Output the [X, Y] coordinate of the center of the cell containing the given text.  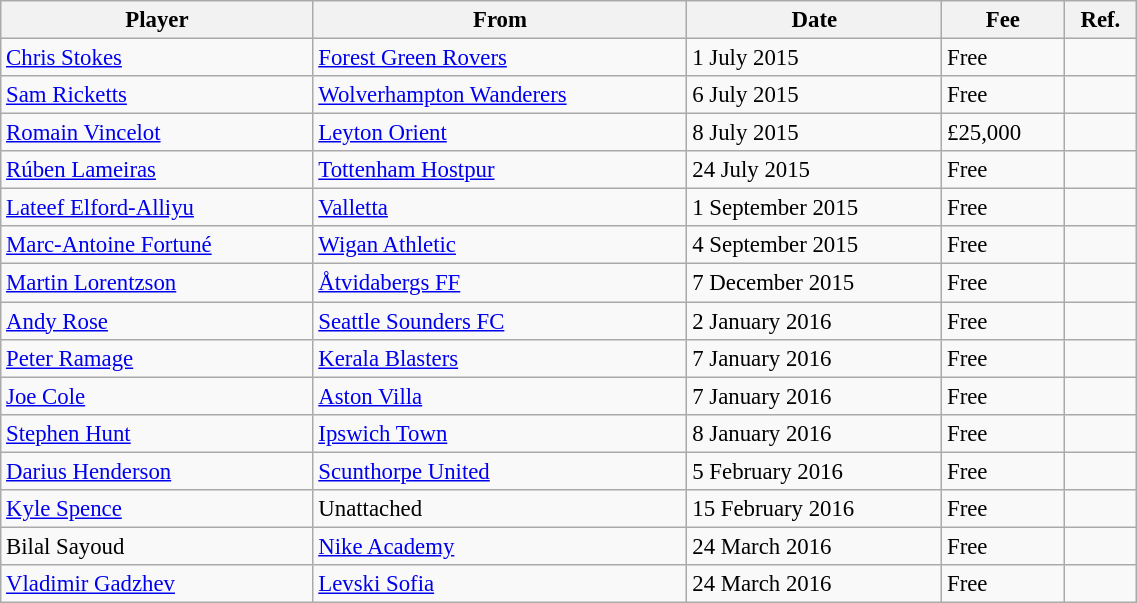
24 July 2015 [814, 170]
Lateef Elford-Alliyu [157, 208]
Andy Rose [157, 321]
Vladimir Gadzhev [157, 584]
8 January 2016 [814, 433]
Kerala Blasters [500, 358]
Chris Stokes [157, 58]
6 July 2015 [814, 95]
Levski Sofia [500, 584]
Nike Academy [500, 546]
Joe Cole [157, 396]
Darius Henderson [157, 471]
2 January 2016 [814, 321]
Date [814, 20]
Aston Villa [500, 396]
Marc-Antoine Fortuné [157, 245]
Sam Ricketts [157, 95]
Fee [1003, 20]
1 July 2015 [814, 58]
Player [157, 20]
1 September 2015 [814, 208]
Martin Lorentzson [157, 283]
Forest Green Rovers [500, 58]
Leyton Orient [500, 133]
Ref. [1100, 20]
Wolverhampton Wanderers [500, 95]
5 February 2016 [814, 471]
Scunthorpe United [500, 471]
Seattle Sounders FC [500, 321]
Romain Vincelot [157, 133]
7 December 2015 [814, 283]
Stephen Hunt [157, 433]
Tottenham Hostpur [500, 170]
Wigan Athletic [500, 245]
Peter Ramage [157, 358]
4 September 2015 [814, 245]
£25,000 [1003, 133]
From [500, 20]
15 February 2016 [814, 509]
Bilal Sayoud [157, 546]
Unattached [500, 509]
Ipswich Town [500, 433]
Rúben Lameiras [157, 170]
Kyle Spence [157, 509]
Valletta [500, 208]
8 July 2015 [814, 133]
Åtvidabergs FF [500, 283]
